From the cell containing the given text, extract its center point as (X, Y) coordinate. 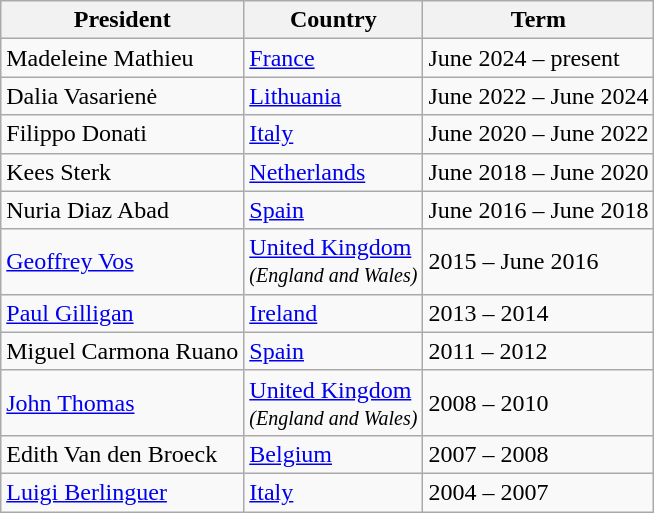
June 2020 – June 2022 (538, 134)
Miguel Carmona Ruano (122, 351)
Luigi Berlinguer (122, 492)
2011 – 2012 (538, 351)
June 2022 – June 2024 (538, 96)
Belgium (334, 454)
Dalia Vasarienė (122, 96)
2008 – 2010 (538, 402)
Paul Gilligan (122, 313)
Lithuania (334, 96)
Filippo Donati (122, 134)
Term (538, 20)
Kees Sterk (122, 172)
President (122, 20)
Edith Van den Broeck (122, 454)
France (334, 58)
June 2024 – present (538, 58)
Netherlands (334, 172)
2015 – June 2016 (538, 262)
Geoffrey Vos (122, 262)
John Thomas (122, 402)
June 2016 – June 2018 (538, 210)
June 2018 – June 2020 (538, 172)
Nuria Diaz Abad (122, 210)
2004 – 2007 (538, 492)
Ireland (334, 313)
Madeleine Mathieu (122, 58)
Country (334, 20)
2007 – 2008 (538, 454)
2013 – 2014 (538, 313)
